Find where the given text appears and provide that cell's center as (X, Y) coordinate. 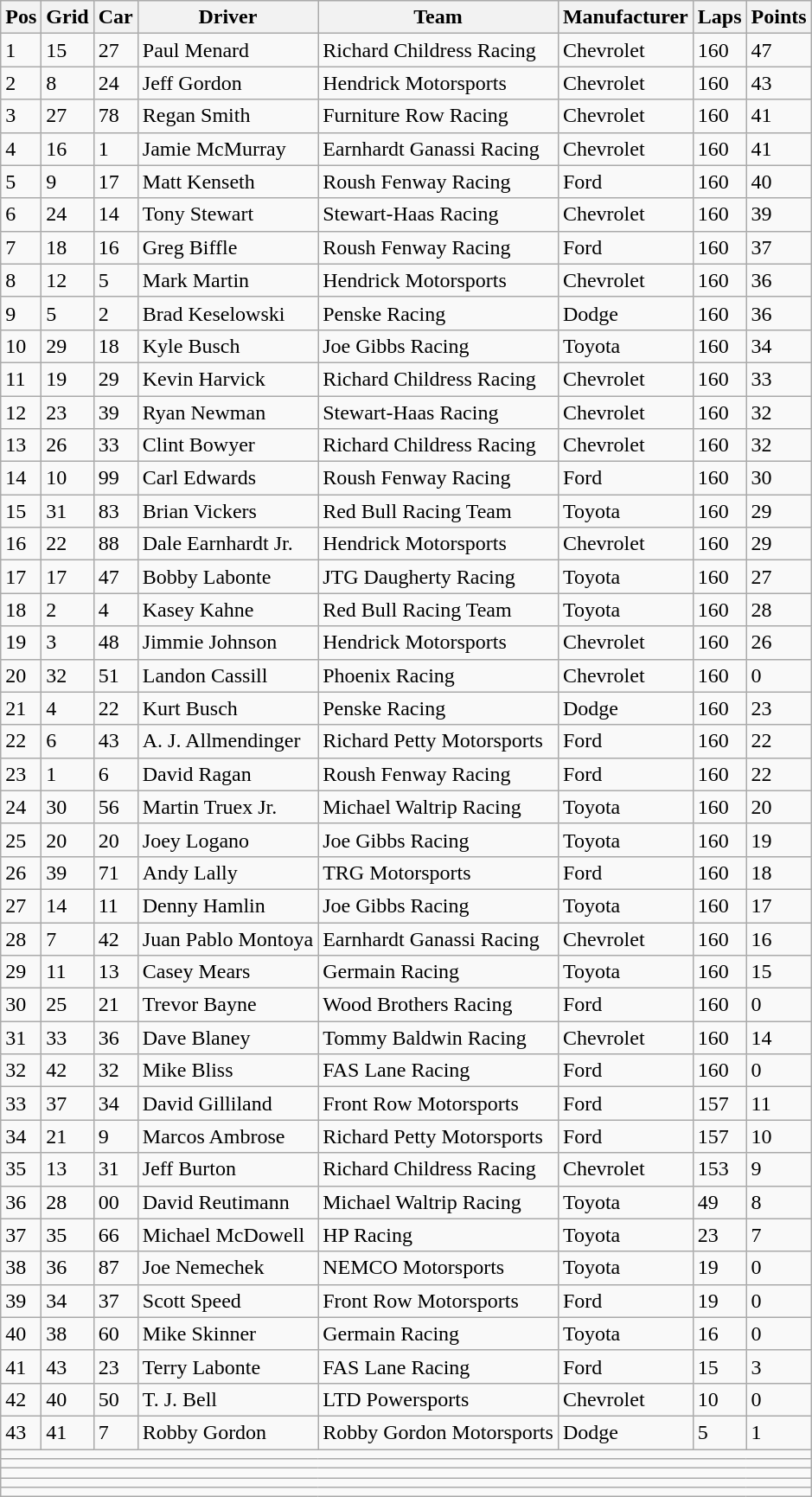
Jeff Burton (227, 1169)
T. J. Bell (227, 1399)
Tony Stewart (227, 214)
Car (116, 17)
Furniture Row Racing (438, 116)
Dave Blaney (227, 1038)
LTD Powersports (438, 1399)
48 (116, 643)
Kyle Busch (227, 346)
Jamie McMurray (227, 149)
51 (116, 675)
Laps (719, 17)
50 (116, 1399)
Wood Brothers Racing (438, 1005)
Andy Lally (227, 873)
Grid (67, 17)
Carl Edwards (227, 478)
Paul Menard (227, 50)
Trevor Bayne (227, 1005)
Joe Nemechek (227, 1268)
Ryan Newman (227, 413)
A. J. Allmendinger (227, 741)
David Reutimann (227, 1202)
Robby Gordon (227, 1432)
Points (778, 17)
87 (116, 1268)
NEMCO Motorsports (438, 1268)
Marcos Ambrose (227, 1136)
HP Racing (438, 1235)
Kasey Kahne (227, 610)
Martin Truex Jr. (227, 807)
66 (116, 1235)
Denny Hamlin (227, 905)
David Gilliland (227, 1104)
Manufacturer (625, 17)
Pos (21, 17)
Phoenix Racing (438, 675)
Regan Smith (227, 116)
Mark Martin (227, 280)
Mike Skinner (227, 1334)
TRG Motorsports (438, 873)
153 (719, 1169)
Clint Bowyer (227, 445)
71 (116, 873)
Michael McDowell (227, 1235)
49 (719, 1202)
Driver (227, 17)
83 (116, 511)
Joey Logano (227, 840)
88 (116, 544)
Kevin Harvick (227, 379)
Juan Pablo Montoya (227, 938)
Greg Biffle (227, 247)
Bobby Labonte (227, 577)
Casey Mears (227, 972)
60 (116, 1334)
Terry Labonte (227, 1366)
00 (116, 1202)
Tommy Baldwin Racing (438, 1038)
Mike Bliss (227, 1071)
David Ragan (227, 774)
99 (116, 478)
Matt Kenseth (227, 182)
Dale Earnhardt Jr. (227, 544)
Scott Speed (227, 1301)
Jeff Gordon (227, 83)
Team (438, 17)
Robby Gordon Motorsports (438, 1432)
78 (116, 116)
Landon Cassill (227, 675)
Jimmie Johnson (227, 643)
JTG Daugherty Racing (438, 577)
Brad Keselowski (227, 313)
Brian Vickers (227, 511)
56 (116, 807)
Kurt Busch (227, 708)
